Determine the (X, Y) coordinate at the center of the cell enclosing the given text.  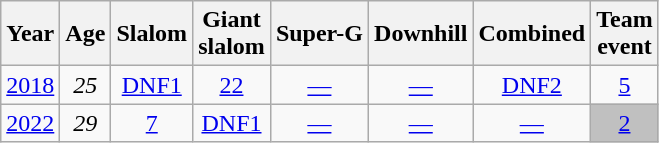
DNF2 (532, 85)
Teamevent (625, 34)
5 (625, 85)
Combined (532, 34)
Age (86, 34)
Downhill (421, 34)
2022 (30, 123)
2 (625, 123)
7 (152, 123)
2018 (30, 85)
Super-G (319, 34)
Giantslalom (232, 34)
29 (86, 123)
Slalom (152, 34)
Year (30, 34)
22 (232, 85)
25 (86, 85)
